Determine the (x, y) coordinate at the center of the cell enclosing the given text.  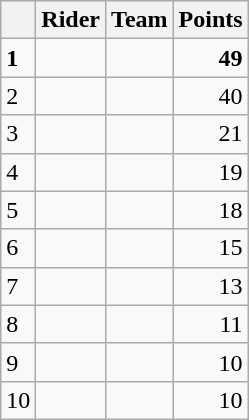
3 (18, 134)
4 (18, 172)
21 (210, 134)
Team (140, 20)
1 (18, 58)
5 (18, 210)
11 (210, 324)
18 (210, 210)
Rider (71, 20)
15 (210, 248)
8 (18, 324)
13 (210, 286)
49 (210, 58)
6 (18, 248)
19 (210, 172)
40 (210, 96)
Points (210, 20)
7 (18, 286)
9 (18, 362)
2 (18, 96)
